Determine the [X, Y] coordinate at the center of the cell enclosing the given text.  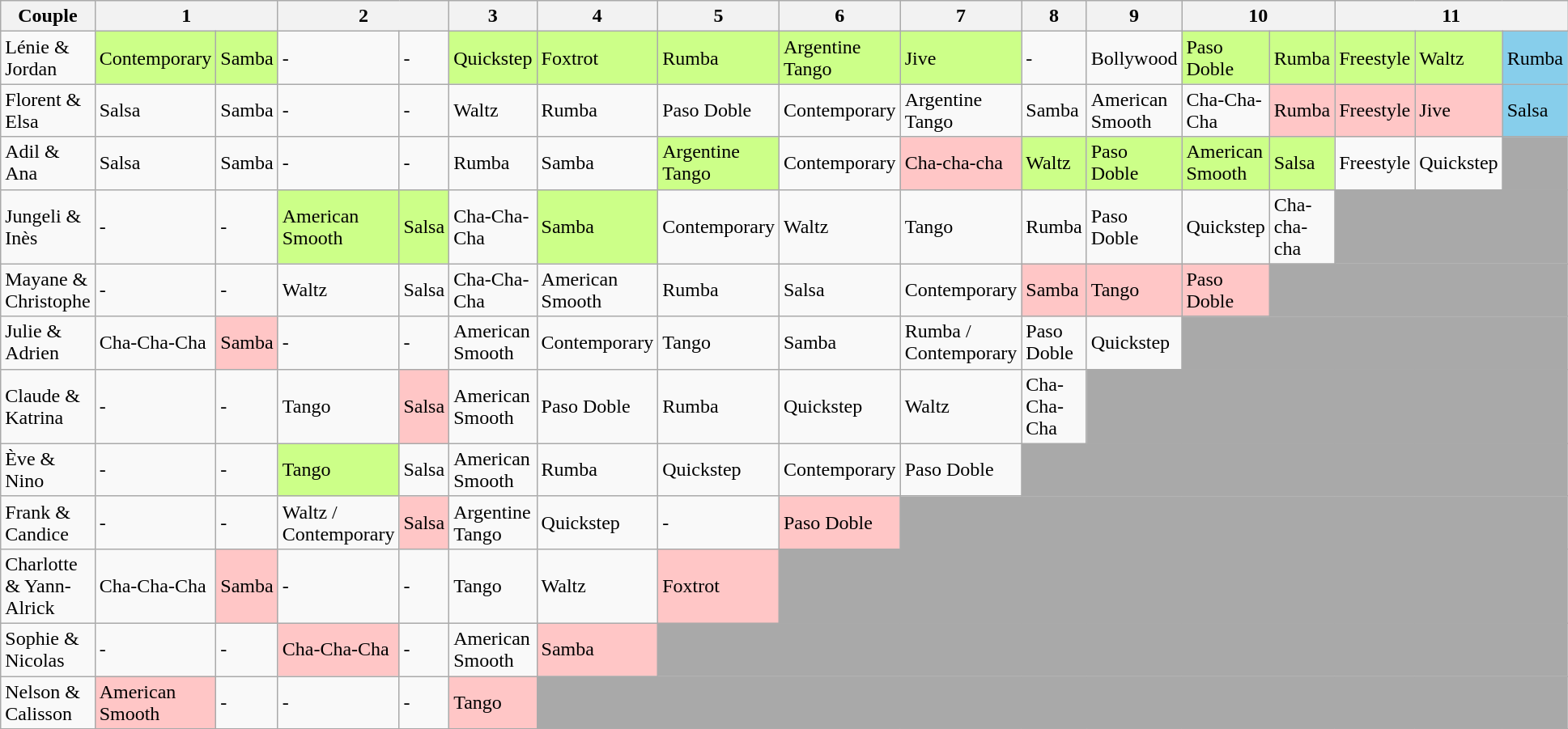
7 [961, 16]
2 [363, 16]
4 [597, 16]
11 [1451, 16]
Jungeli & Inès [48, 227]
Ève & Nino [48, 469]
Claude & Katrina [48, 406]
Frank & Candice [48, 523]
1 [186, 16]
6 [839, 16]
Adil & Ana [48, 163]
Florent & Elsa [48, 110]
9 [1134, 16]
8 [1054, 16]
Couple [48, 16]
Sophie & Nicolas [48, 649]
Rumba / Contemporary [961, 343]
Lénie & Jordan [48, 58]
10 [1258, 16]
Julie & Adrien [48, 343]
Nelson & Calisson [48, 702]
Bollywood [1134, 58]
Waltz / Contemporary [338, 523]
Mayane & Christophe [48, 290]
3 [493, 16]
5 [719, 16]
Charlotte & Yann-Alrick [48, 586]
